Locate the cell with the specified text and output its [X, Y] center coordinate. 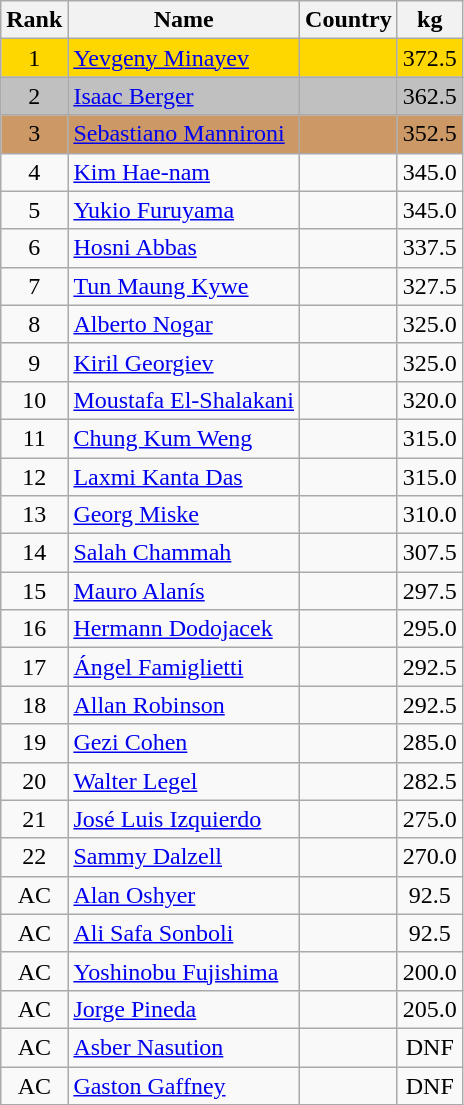
14 [34, 553]
Gezi Cohen [184, 743]
21 [34, 819]
3 [34, 134]
275.0 [430, 819]
Mauro Alanís [184, 591]
Kiril Georgiev [184, 362]
18 [34, 705]
Chung Kum Weng [184, 438]
Kim Hae-nam [184, 172]
Asber Nasution [184, 1047]
Hosni Abbas [184, 248]
Laxmi Kanta Das [184, 477]
Yukio Furuyama [184, 210]
10 [34, 400]
282.5 [430, 781]
7 [34, 286]
Alan Oshyer [184, 895]
Sammy Dalzell [184, 857]
285.0 [430, 743]
Hermann Dodojacek [184, 629]
352.5 [430, 134]
1 [34, 58]
Walter Legel [184, 781]
19 [34, 743]
Ali Safa Sonboli [184, 933]
11 [34, 438]
13 [34, 515]
Georg Miske [184, 515]
8 [34, 324]
4 [34, 172]
Rank [34, 20]
José Luis Izquierdo [184, 819]
307.5 [430, 553]
Yoshinobu Fujishima [184, 971]
Yevgeny Minayev [184, 58]
5 [34, 210]
270.0 [430, 857]
320.0 [430, 400]
297.5 [430, 591]
2 [34, 96]
16 [34, 629]
Country [349, 20]
Allan Robinson [184, 705]
6 [34, 248]
9 [34, 362]
Jorge Pineda [184, 1009]
22 [34, 857]
Ángel Famiglietti [184, 667]
205.0 [430, 1009]
Alberto Nogar [184, 324]
200.0 [430, 971]
327.5 [430, 286]
12 [34, 477]
Sebastiano Mannironi [184, 134]
Isaac Berger [184, 96]
Moustafa El-Shalakani [184, 400]
337.5 [430, 248]
Tun Maung Kywe [184, 286]
Gaston Gaffney [184, 1085]
15 [34, 591]
362.5 [430, 96]
372.5 [430, 58]
20 [34, 781]
295.0 [430, 629]
Name [184, 20]
Salah Chammah [184, 553]
310.0 [430, 515]
17 [34, 667]
kg [430, 20]
